Determine the [X, Y] coordinate at the center of the cell enclosing the given text.  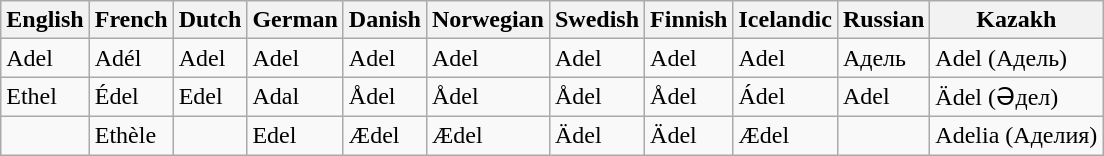
Danish [384, 20]
English [45, 20]
French [131, 20]
Swedish [596, 20]
Adal [295, 97]
Russian [883, 20]
Ädel (Әдел) [1016, 97]
Dutch [210, 20]
Adel (Адель) [1016, 58]
Adél [131, 58]
Адель [883, 58]
Adelia (Аделия) [1016, 135]
Ethel [45, 97]
Édel [131, 97]
Ethèle [131, 135]
Kazakh [1016, 20]
Finnish [689, 20]
German [295, 20]
Icelandic [785, 20]
Norwegian [488, 20]
Ádel [785, 97]
